Provide the [x, y] coordinate of the cell's center where the given text is located.  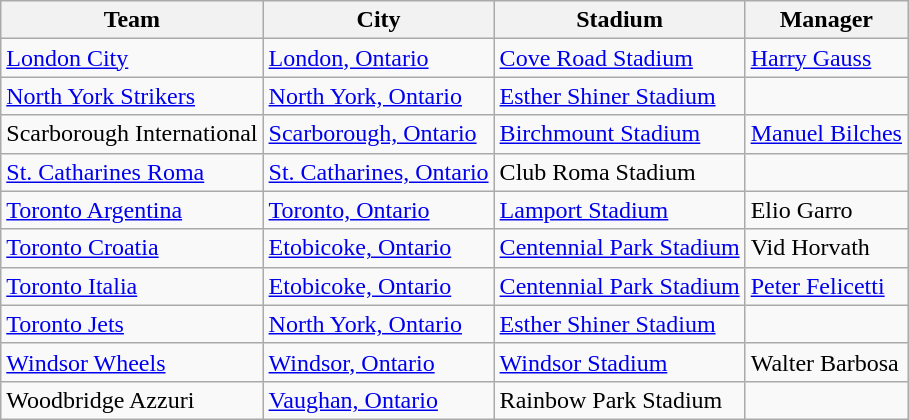
St. Catharines, Ontario [378, 172]
Vaughan, Ontario [378, 400]
Windsor, Ontario [378, 362]
Team [132, 20]
Stadium [620, 20]
Cove Road Stadium [620, 58]
Toronto Italia [132, 286]
Toronto Jets [132, 324]
London City [132, 58]
Elio Garro [826, 210]
Club Roma Stadium [620, 172]
Manager [826, 20]
Birchmount Stadium [620, 134]
Manuel Bilches [826, 134]
Peter Felicetti [826, 286]
Toronto, Ontario [378, 210]
Vid Horvath [826, 248]
City [378, 20]
Toronto Argentina [132, 210]
Toronto Croatia [132, 248]
North York Strikers [132, 96]
London, Ontario [378, 58]
Windsor Stadium [620, 362]
Walter Barbosa [826, 362]
Rainbow Park Stadium [620, 400]
Scarborough, Ontario [378, 134]
Scarborough International [132, 134]
Harry Gauss [826, 58]
Woodbridge Azzuri [132, 400]
Windsor Wheels [132, 362]
St. Catharines Roma [132, 172]
Lamport Stadium [620, 210]
